Search for the cell housing the specified text and yield its (X, Y) center coordinate. 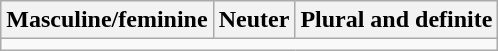
Masculine/feminine (107, 20)
Neuter (254, 20)
Plural and definite (396, 20)
